Search for the cell housing the specified text and yield its [x, y] center coordinate. 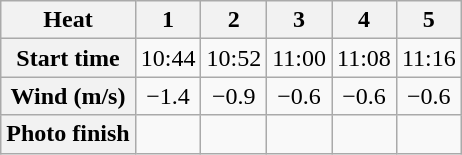
11:00 [300, 58]
−0.9 [234, 96]
Wind (m/s) [68, 96]
Heat [68, 20]
−1.4 [168, 96]
Start time [68, 58]
2 [234, 20]
4 [364, 20]
10:52 [234, 58]
1 [168, 20]
Photo finish [68, 134]
10:44 [168, 58]
11:08 [364, 58]
3 [300, 20]
5 [428, 20]
11:16 [428, 58]
